Determine the [X, Y] coordinate at the center of the cell enclosing the given text.  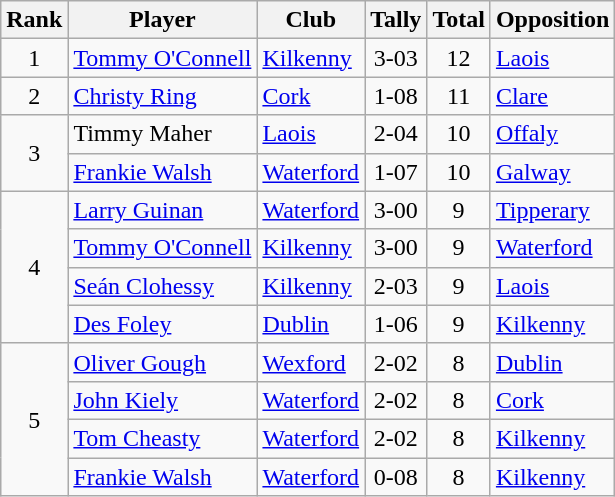
4 [34, 267]
3-03 [396, 58]
Seán Clohessy [162, 286]
Total [459, 20]
1-07 [396, 172]
1-08 [396, 96]
Opposition [552, 20]
Galway [552, 172]
Club [311, 20]
Player [162, 20]
Des Foley [162, 324]
Christy Ring [162, 96]
12 [459, 58]
Oliver Gough [162, 362]
11 [459, 96]
Larry Guinan [162, 210]
Clare [552, 96]
0-08 [396, 477]
Rank [34, 20]
Wexford [311, 362]
3 [34, 153]
2-04 [396, 134]
John Kiely [162, 400]
5 [34, 419]
1 [34, 58]
2 [34, 96]
Tom Cheasty [162, 438]
Timmy Maher [162, 134]
Tally [396, 20]
Tipperary [552, 210]
1-06 [396, 324]
2-03 [396, 286]
Offaly [552, 134]
